Determine the (X, Y) coordinate at the center of the cell enclosing the given text.  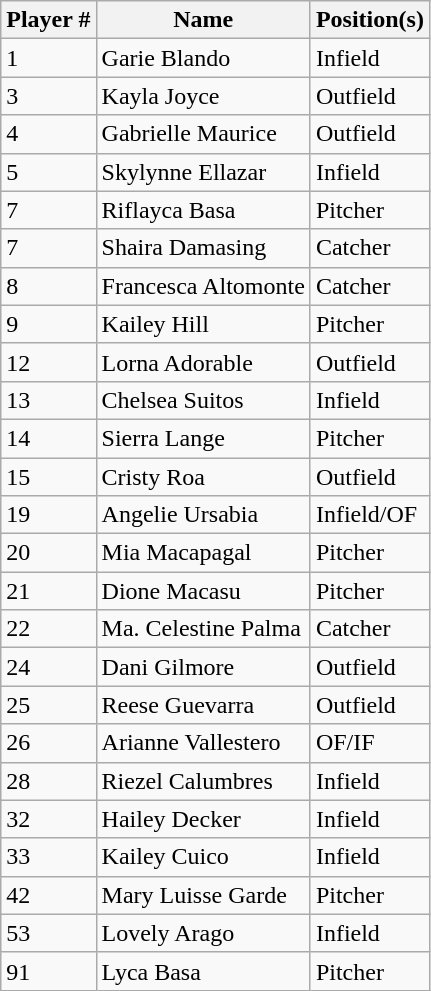
91 (48, 971)
20 (48, 553)
3 (48, 96)
Name (203, 20)
53 (48, 933)
25 (48, 705)
12 (48, 362)
1 (48, 58)
Lyca Basa (203, 971)
Lovely Arago (203, 933)
Francesca Altomonte (203, 286)
15 (48, 477)
26 (48, 743)
42 (48, 895)
Cristy Roa (203, 477)
32 (48, 819)
33 (48, 857)
8 (48, 286)
Position(s) (370, 20)
9 (48, 324)
Dione Macasu (203, 591)
Hailey Decker (203, 819)
OF/IF (370, 743)
19 (48, 515)
Riflayca Basa (203, 210)
Shaira Damasing (203, 248)
Garie Blando (203, 58)
21 (48, 591)
Reese Guevarra (203, 705)
Kayla Joyce (203, 96)
Lorna Adorable (203, 362)
Infield/OF (370, 515)
22 (48, 629)
Player # (48, 20)
4 (48, 134)
Riezel Calumbres (203, 781)
Kailey Cuico (203, 857)
Gabrielle Maurice (203, 134)
Mia Macapagal (203, 553)
Skylynne Ellazar (203, 172)
13 (48, 400)
28 (48, 781)
Sierra Lange (203, 438)
14 (48, 438)
Dani Gilmore (203, 667)
24 (48, 667)
Kailey Hill (203, 324)
Ma. Celestine Palma (203, 629)
5 (48, 172)
Arianne Vallestero (203, 743)
Angelie Ursabia (203, 515)
Mary Luisse Garde (203, 895)
Chelsea Suitos (203, 400)
